Locate the cell with the specified text and output its (X, Y) center coordinate. 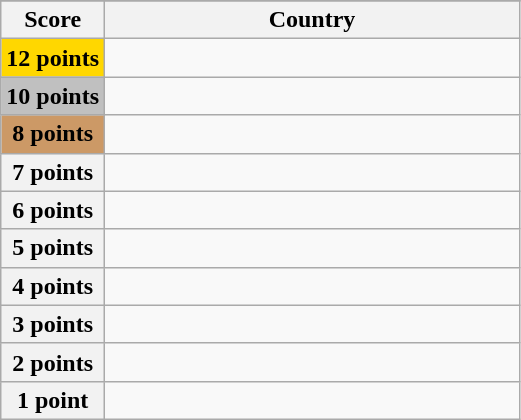
2 points (53, 362)
10 points (53, 96)
12 points (53, 58)
7 points (53, 172)
1 point (53, 400)
4 points (53, 286)
3 points (53, 324)
8 points (53, 134)
6 points (53, 210)
5 points (53, 248)
Country (312, 20)
Score (53, 20)
